From the cell containing the given text, extract its center point as (X, Y) coordinate. 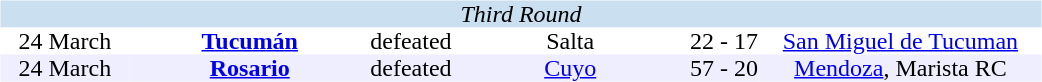
Cuyo (570, 68)
22 - 17 (724, 42)
57 - 20 (724, 68)
Mendoza, Marista RC (900, 68)
Salta (570, 42)
Rosario (250, 68)
Tucumán (250, 42)
Third Round (520, 14)
San Miguel de Tucuman (900, 42)
